Return [X, Y] of the center of cell containing provided text 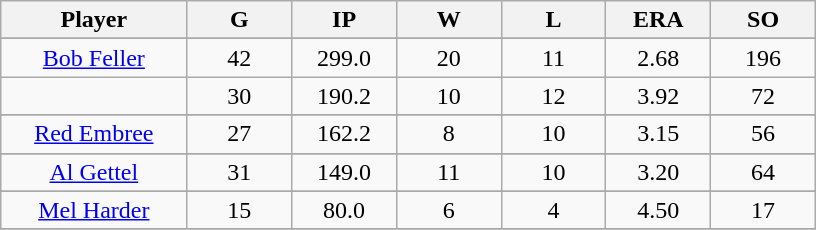
64 [764, 172]
3.20 [658, 172]
W [448, 20]
L [554, 20]
4 [554, 210]
ERA [658, 20]
56 [764, 134]
162.2 [344, 134]
299.0 [344, 58]
SO [764, 20]
6 [448, 210]
196 [764, 58]
72 [764, 96]
4.50 [658, 210]
27 [240, 134]
Mel Harder [94, 210]
15 [240, 210]
Bob Feller [94, 58]
3.92 [658, 96]
149.0 [344, 172]
80.0 [344, 210]
30 [240, 96]
20 [448, 58]
Red Embree [94, 134]
Player [94, 20]
3.15 [658, 134]
12 [554, 96]
IP [344, 20]
G [240, 20]
Al Gettel [94, 172]
42 [240, 58]
31 [240, 172]
17 [764, 210]
2.68 [658, 58]
190.2 [344, 96]
8 [448, 134]
